For the text-containing cell, return its midpoint in (X, Y) coordinate format. 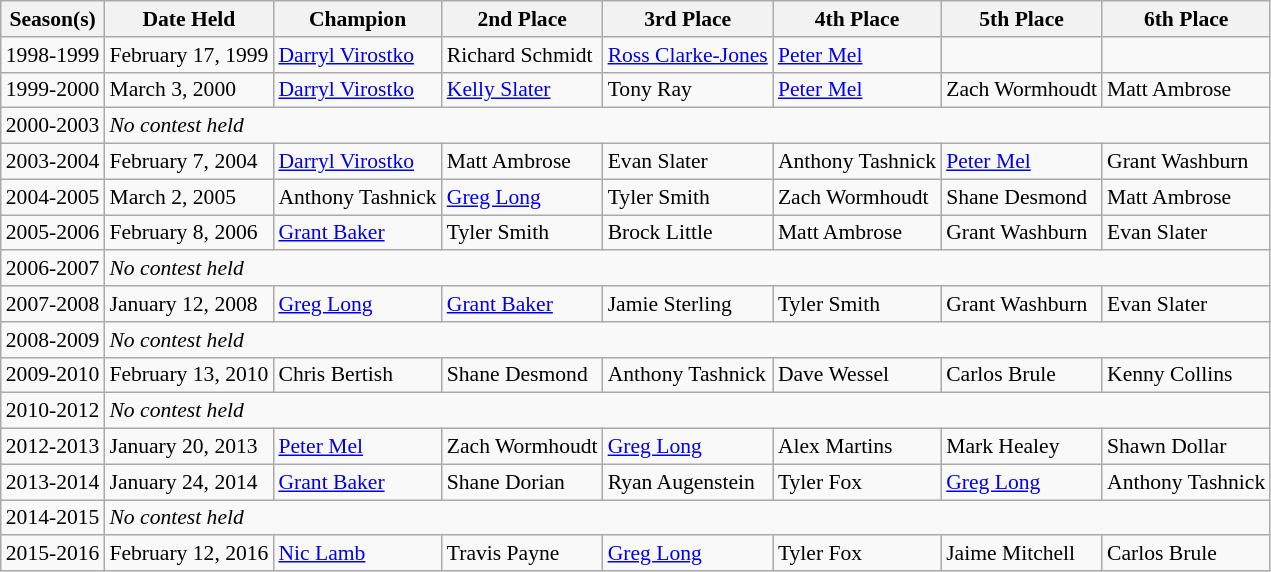
2015-2016 (53, 554)
5th Place (1022, 19)
February 7, 2004 (188, 162)
Kenny Collins (1186, 375)
2007-2008 (53, 304)
Brock Little (688, 233)
Dave Wessel (857, 375)
2010-2012 (53, 411)
2003-2004 (53, 162)
6th Place (1186, 19)
1998-1999 (53, 55)
February 8, 2006 (188, 233)
Champion (357, 19)
2009-2010 (53, 375)
Ross Clarke-Jones (688, 55)
1999-2000 (53, 90)
4th Place (857, 19)
2005-2006 (53, 233)
Alex Martins (857, 447)
Ryan Augenstein (688, 482)
2008-2009 (53, 340)
2006-2007 (53, 269)
Mark Healey (1022, 447)
Jaime Mitchell (1022, 554)
Nic Lamb (357, 554)
2004-2005 (53, 197)
2000-2003 (53, 126)
Tony Ray (688, 90)
Jamie Sterling (688, 304)
January 12, 2008 (188, 304)
2nd Place (522, 19)
3rd Place (688, 19)
Date Held (188, 19)
2013-2014 (53, 482)
Travis Payne (522, 554)
March 2, 2005 (188, 197)
February 13, 2010 (188, 375)
February 17, 1999 (188, 55)
2012-2013 (53, 447)
Shawn Dollar (1186, 447)
Kelly Slater (522, 90)
January 24, 2014 (188, 482)
Chris Bertish (357, 375)
Shane Dorian (522, 482)
January 20, 2013 (188, 447)
Richard Schmidt (522, 55)
February 12, 2016 (188, 554)
2014-2015 (53, 518)
March 3, 2000 (188, 90)
Season(s) (53, 19)
